For the text-containing cell, return its midpoint in [X, Y] coordinate format. 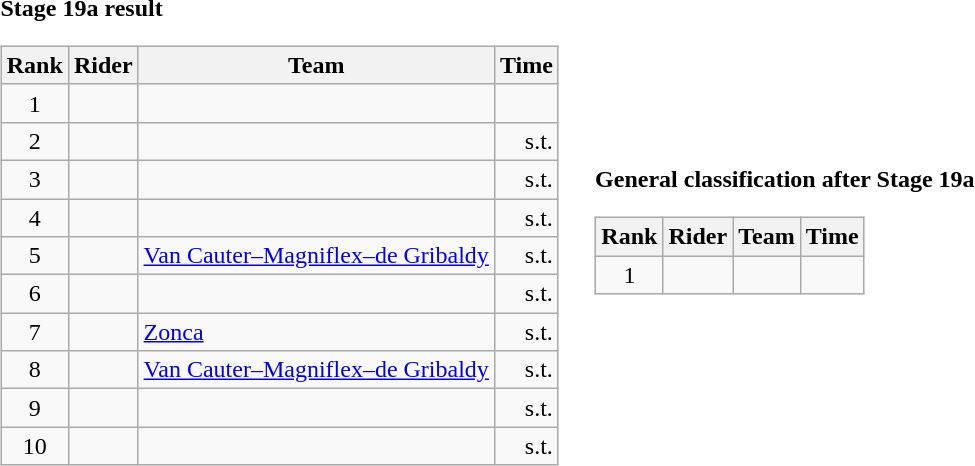
4 [34, 217]
10 [34, 446]
3 [34, 179]
8 [34, 370]
7 [34, 332]
Zonca [316, 332]
9 [34, 408]
2 [34, 141]
6 [34, 294]
5 [34, 256]
